Capture the cell that displays the provided text and extract its (x, y) central coordinate. 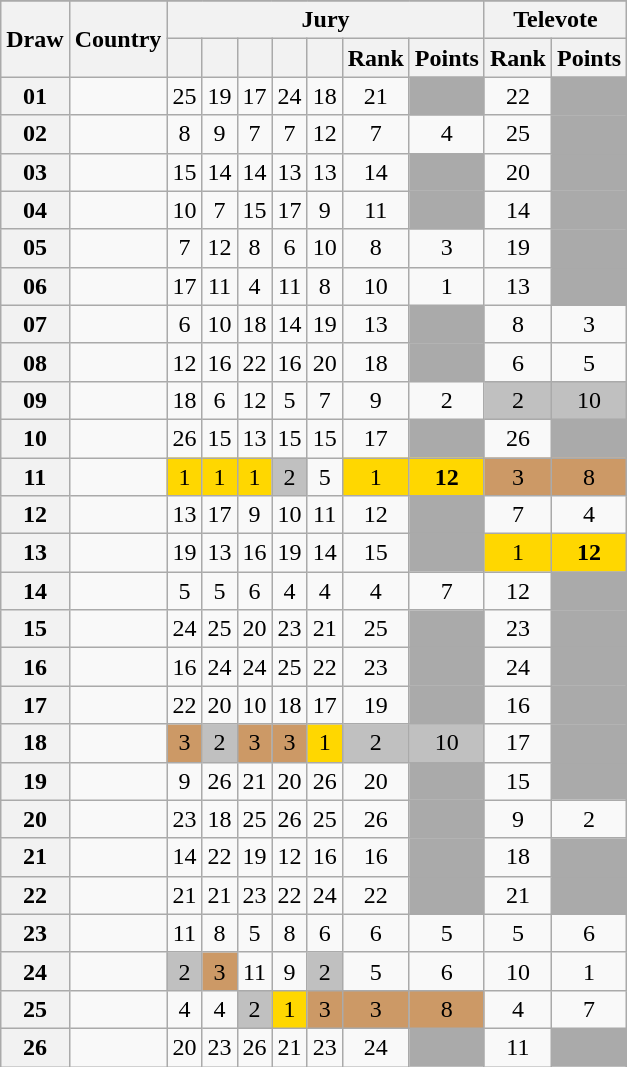
Draw (35, 39)
Jury (326, 20)
02 (35, 134)
01 (35, 96)
03 (35, 172)
05 (35, 248)
04 (35, 210)
Televote (555, 20)
06 (35, 286)
08 (35, 362)
Country (118, 39)
07 (35, 324)
09 (35, 400)
